Provide the [x, y] coordinate of the cell's center where the given text is located.  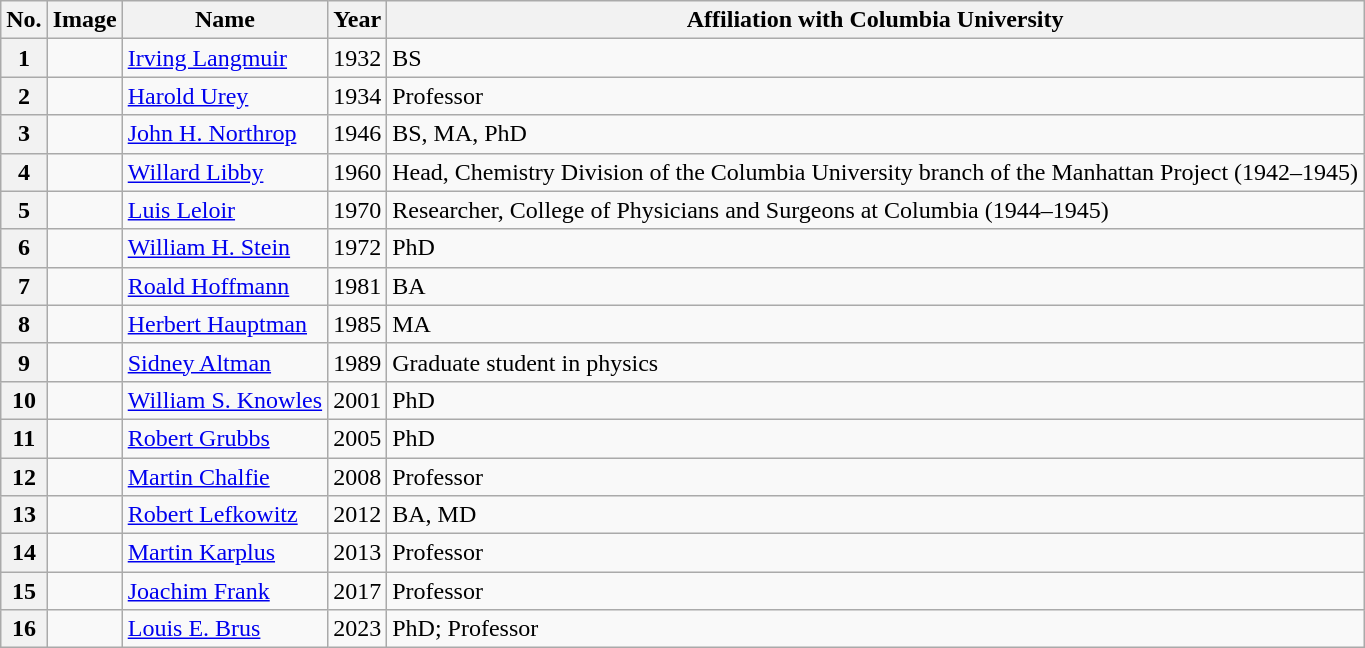
2012 [358, 515]
Luis Leloir [224, 210]
BS [876, 58]
9 [24, 362]
5 [24, 210]
Name [224, 20]
Robert Grubbs [224, 438]
2017 [358, 591]
3 [24, 134]
4 [24, 172]
11 [24, 438]
15 [24, 591]
1960 [358, 172]
BA [876, 286]
1989 [358, 362]
12 [24, 477]
2001 [358, 400]
Harold Urey [224, 96]
Robert Lefkowitz [224, 515]
2 [24, 96]
7 [24, 286]
Sidney Altman [224, 362]
Martin Chalfie [224, 477]
2008 [358, 477]
Image [84, 20]
1972 [358, 248]
8 [24, 324]
16 [24, 629]
Irving Langmuir [224, 58]
William S. Knowles [224, 400]
William H. Stein [224, 248]
PhD; Professor [876, 629]
1932 [358, 58]
Affiliation with Columbia University [876, 20]
14 [24, 553]
Head, Chemistry Division of the Columbia University branch of the Manhattan Project (1942–1945) [876, 172]
Roald Hoffmann [224, 286]
Martin Karplus [224, 553]
Joachim Frank [224, 591]
1970 [358, 210]
2023 [358, 629]
John H. Northrop [224, 134]
Graduate student in physics [876, 362]
1985 [358, 324]
10 [24, 400]
1981 [358, 286]
Researcher, College of Physicians and Surgeons at Columbia (1944–1945) [876, 210]
2013 [358, 553]
MA [876, 324]
Willard Libby [224, 172]
Herbert Hauptman [224, 324]
No. [24, 20]
1946 [358, 134]
1 [24, 58]
1934 [358, 96]
BS, MA, PhD [876, 134]
13 [24, 515]
Louis E. Brus [224, 629]
2005 [358, 438]
BA, MD [876, 515]
6 [24, 248]
Year [358, 20]
